Provide the [x, y] coordinate of the cell's center where the given text is located.  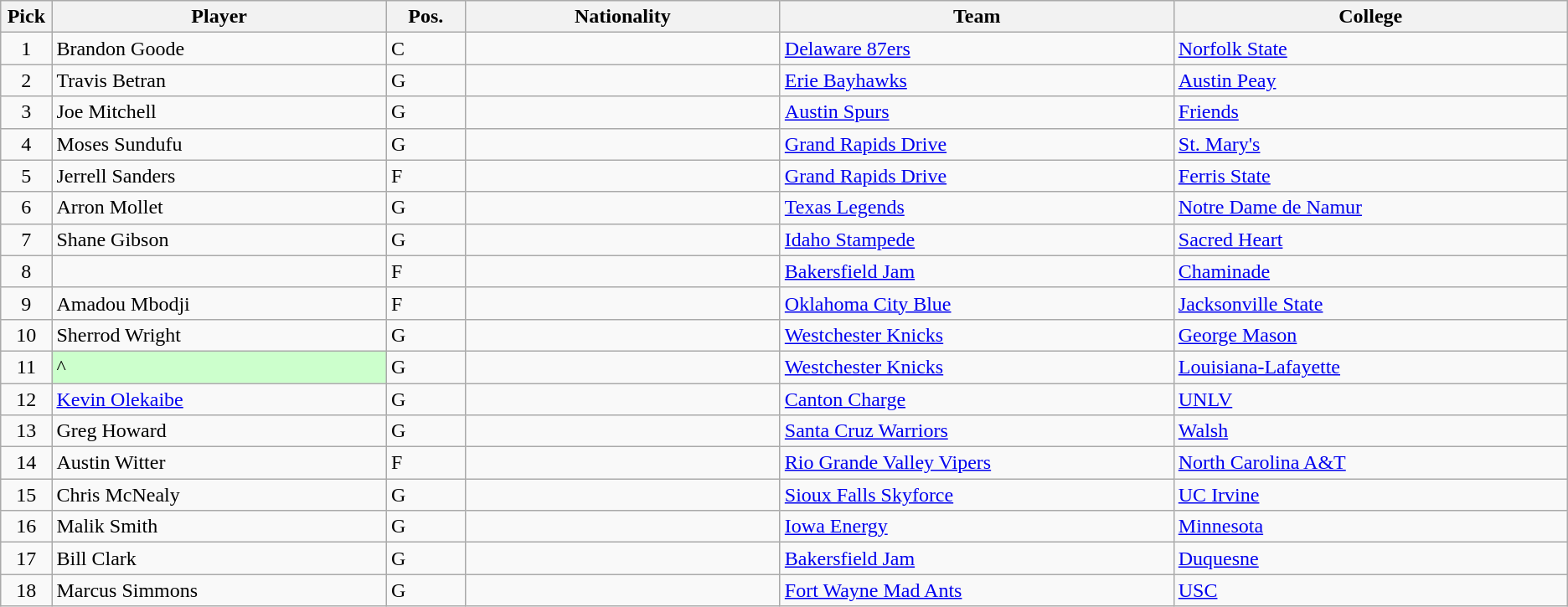
Amadou Mbodji [219, 303]
Erie Bayhawks [977, 80]
Kevin Olekaibe [219, 399]
18 [27, 590]
14 [27, 463]
George Mason [1370, 335]
Austin Peay [1370, 80]
5 [27, 176]
Duquesne [1370, 558]
Team [977, 17]
College [1370, 17]
Sioux Falls Skyforce [977, 495]
Nationality [622, 17]
9 [27, 303]
St. Mary's [1370, 144]
12 [27, 399]
Walsh [1370, 431]
1 [27, 49]
Pick [27, 17]
Texas Legends [977, 208]
Notre Dame de Namur [1370, 208]
3 [27, 112]
Joe Mitchell [219, 112]
Marcus Simmons [219, 590]
Fort Wayne Mad Ants [977, 590]
UC Irvine [1370, 495]
Norfolk State [1370, 49]
Brandon Goode [219, 49]
Shane Gibson [219, 239]
Minnesota [1370, 527]
Greg Howard [219, 431]
Bill Clark [219, 558]
UNLV [1370, 399]
Louisiana-Lafayette [1370, 367]
Arron Mollet [219, 208]
13 [27, 431]
Oklahoma City Blue [977, 303]
Austin Witter [219, 463]
Malik Smith [219, 527]
16 [27, 527]
11 [27, 367]
Delaware 87ers [977, 49]
Sherrod Wright [219, 335]
USC [1370, 590]
7 [27, 239]
Travis Betran [219, 80]
Jacksonville State [1370, 303]
4 [27, 144]
Canton Charge [977, 399]
6 [27, 208]
Friends [1370, 112]
Player [219, 17]
Chaminade [1370, 271]
17 [27, 558]
Ferris State [1370, 176]
C [426, 49]
2 [27, 80]
Iowa Energy [977, 527]
^ [219, 367]
Sacred Heart [1370, 239]
Chris McNealy [219, 495]
Jerrell Sanders [219, 176]
Pos. [426, 17]
Austin Spurs [977, 112]
Moses Sundufu [219, 144]
Rio Grande Valley Vipers [977, 463]
Santa Cruz Warriors [977, 431]
15 [27, 495]
10 [27, 335]
North Carolina A&T [1370, 463]
8 [27, 271]
Idaho Stampede [977, 239]
